Identify which cell holds the provided text, then report its (X, Y) central coordinate. 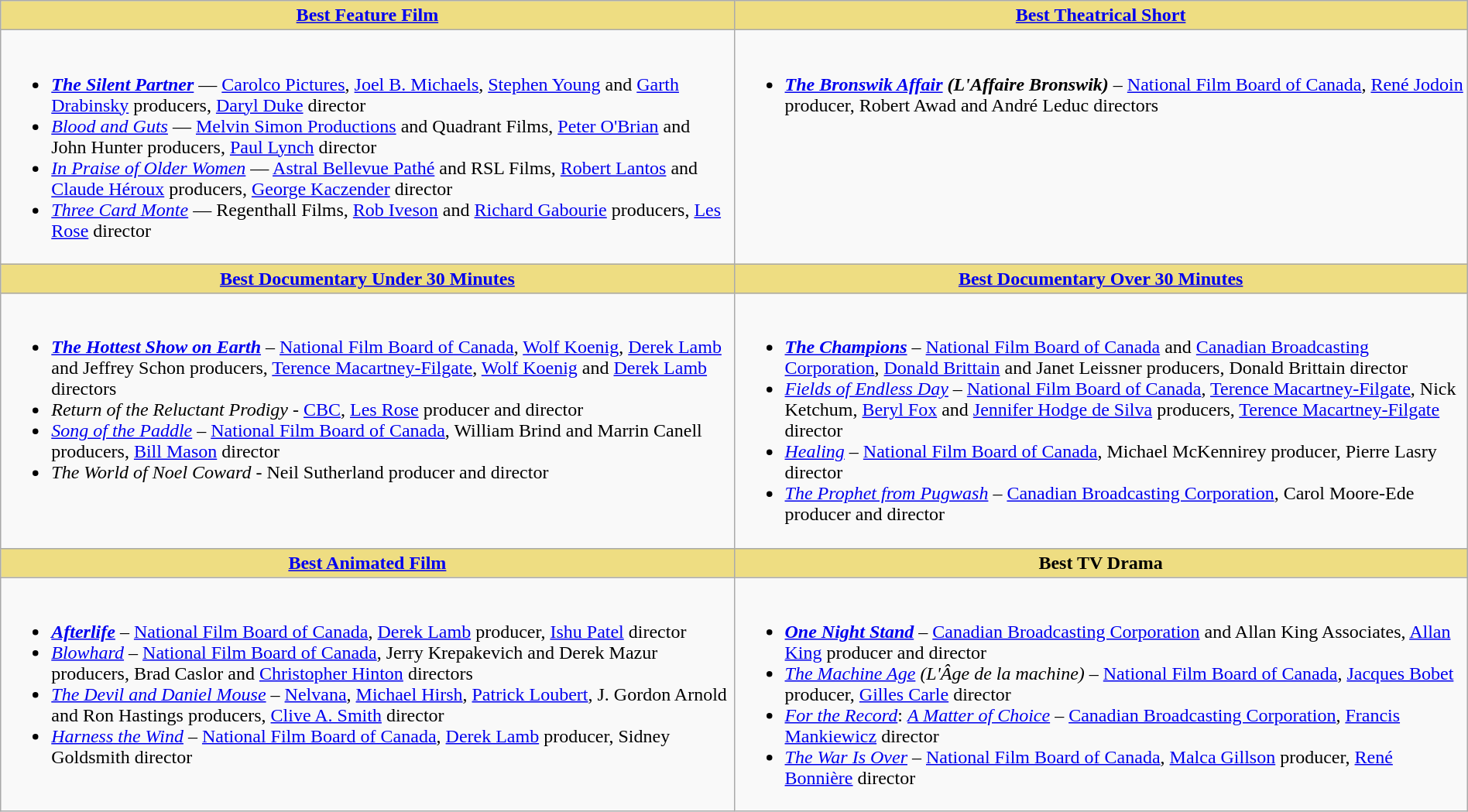
Best Feature Film (367, 15)
Best Animated Film (367, 563)
Best TV Drama (1101, 563)
Best Documentary Under 30 Minutes (367, 279)
Best Theatrical Short (1101, 15)
Best Documentary Over 30 Minutes (1101, 279)
The Bronswik Affair (L'Affaire Bronswik) – National Film Board of Canada, René Jodoin producer, Robert Awad and André Leduc directors (1101, 147)
